Scan for the cell matching the given text and deliver its (X, Y) coordinate at center. 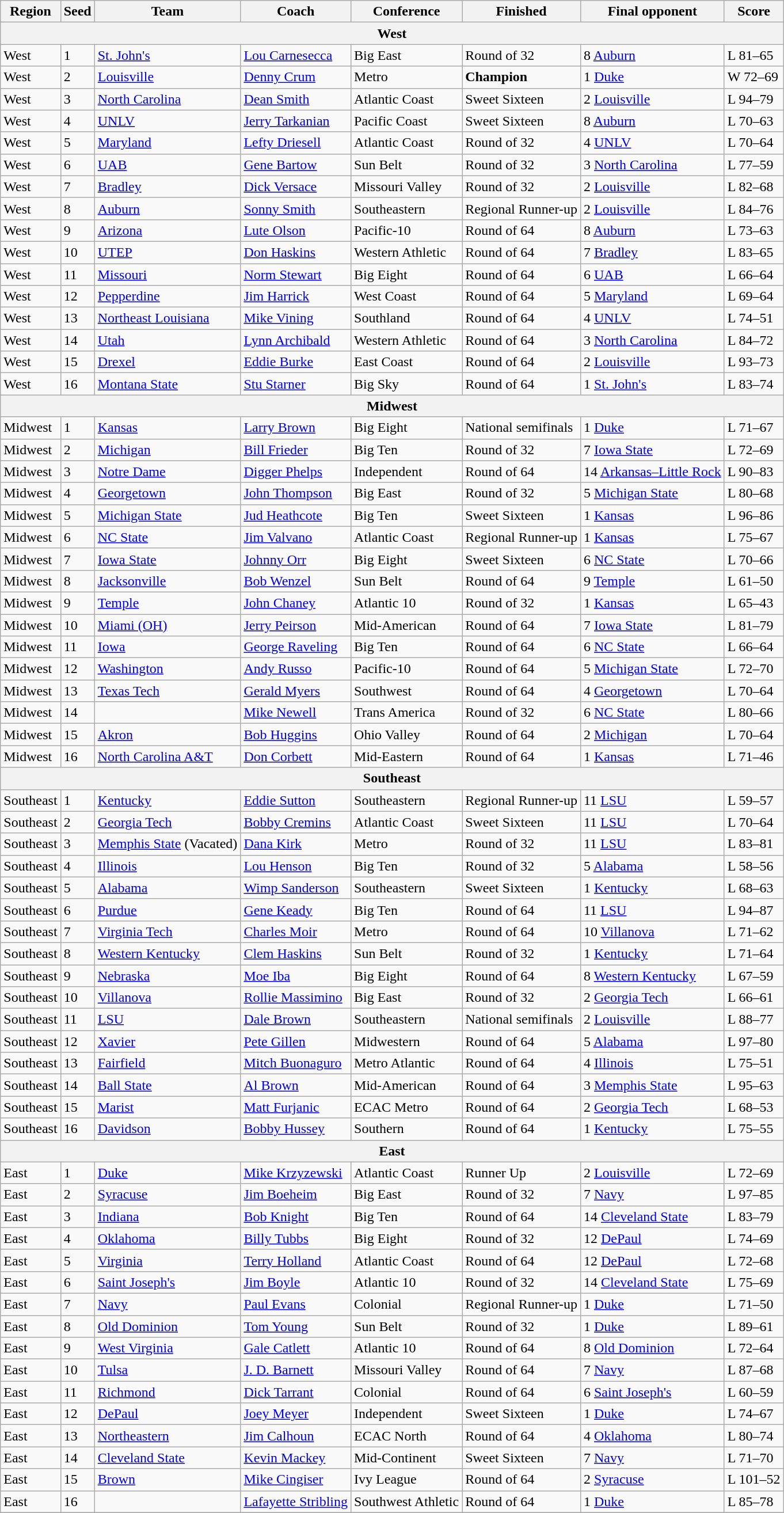
Sonny Smith (296, 208)
Charles Moir (296, 932)
Duke (168, 1173)
Northeastern (168, 1436)
Jacksonville (168, 581)
Syracuse (168, 1195)
L 83–74 (754, 384)
9 Temple (652, 581)
Purdue (168, 910)
Champion (522, 77)
8 Western Kentucky (652, 976)
Georgetown (168, 493)
Dick Tarrant (296, 1392)
L 75–55 (754, 1129)
L 87–68 (754, 1370)
L 80–66 (754, 713)
L 83–65 (754, 252)
Northeast Louisiana (168, 318)
Bobby Hussey (296, 1129)
Akron (168, 735)
L 74–69 (754, 1238)
Jim Valvano (296, 537)
L 59–57 (754, 800)
Tom Young (296, 1326)
Pacific Coast (406, 121)
Jerry Peirson (296, 625)
Joey Meyer (296, 1414)
Navy (168, 1304)
Kevin Mackey (296, 1458)
L 96–86 (754, 515)
L 67–59 (754, 976)
Notre Dame (168, 472)
L 71–67 (754, 428)
Mid-Continent (406, 1458)
6 UAB (652, 275)
Maryland (168, 143)
Missouri (168, 275)
Bob Knight (296, 1217)
Midwestern (406, 1041)
Dana Kirk (296, 844)
Illinois (168, 866)
Iowa (168, 647)
L 83–81 (754, 844)
L 89–61 (754, 1326)
John Thompson (296, 493)
Marist (168, 1107)
L 68–53 (754, 1107)
L 97–80 (754, 1041)
Nebraska (168, 976)
Jim Boyle (296, 1282)
Auburn (168, 208)
L 71–50 (754, 1304)
Gerald Myers (296, 691)
L 85–78 (754, 1501)
Dale Brown (296, 1020)
7 Bradley (652, 252)
John Chaney (296, 603)
George Raveling (296, 647)
Mike Krzyzewski (296, 1173)
Xavier (168, 1041)
L 61–50 (754, 581)
2 Michigan (652, 735)
Richmond (168, 1392)
Ohio Valley (406, 735)
Fairfield (168, 1063)
Gale Catlett (296, 1348)
Big Sky (406, 384)
NC State (168, 537)
Virginia (168, 1260)
L 70–63 (754, 121)
L 93–73 (754, 362)
Oklahoma (168, 1238)
Michigan State (168, 515)
Miami (OH) (168, 625)
Mike Vining (296, 318)
Dean Smith (296, 99)
Bob Wenzel (296, 581)
Bill Frieder (296, 450)
Kentucky (168, 800)
LSU (168, 1020)
4 Georgetown (652, 691)
L 70–66 (754, 559)
Eddie Sutton (296, 800)
Clem Haskins (296, 953)
Mitch Buonaguro (296, 1063)
Brown (168, 1480)
West Virginia (168, 1348)
Conference (406, 12)
L 71–46 (754, 756)
L 97–85 (754, 1195)
Lute Olson (296, 230)
Norm Stewart (296, 275)
Wimp Sanderson (296, 888)
Paul Evans (296, 1304)
Larry Brown (296, 428)
Montana State (168, 384)
Terry Holland (296, 1260)
Saint Joseph's (168, 1282)
W 72–69 (754, 77)
Iowa State (168, 559)
Kansas (168, 428)
Runner Up (522, 1173)
Stu Starner (296, 384)
L 90–83 (754, 472)
L 74–67 (754, 1414)
Score (754, 12)
Lynn Archibald (296, 340)
L 95–63 (754, 1085)
5 Maryland (652, 296)
Jim Calhoun (296, 1436)
UAB (168, 165)
L 94–87 (754, 910)
Southern (406, 1129)
West Coast (406, 296)
Texas Tech (168, 691)
L 74–51 (754, 318)
1 St. John's (652, 384)
Region (31, 12)
L 58–56 (754, 866)
Final opponent (652, 12)
L 81–79 (754, 625)
10 Villanova (652, 932)
L 71–70 (754, 1458)
North Carolina (168, 99)
Al Brown (296, 1085)
Villanova (168, 998)
Eddie Burke (296, 362)
Jud Heathcote (296, 515)
ECAC North (406, 1436)
Drexel (168, 362)
Bobby Cremins (296, 822)
L 72–68 (754, 1260)
Mid-Eastern (406, 756)
East Coast (406, 362)
Michigan (168, 450)
Southland (406, 318)
Digger Phelps (296, 472)
St. John's (168, 55)
Lefty Driesell (296, 143)
Washington (168, 669)
4 Oklahoma (652, 1436)
L 101–52 (754, 1480)
L 80–68 (754, 493)
Southwest (406, 691)
Andy Russo (296, 669)
L 84–72 (754, 340)
Memphis State (Vacated) (168, 844)
L 71–64 (754, 953)
L 82–68 (754, 187)
L 73–63 (754, 230)
UTEP (168, 252)
Bradley (168, 187)
L 69–64 (754, 296)
L 60–59 (754, 1392)
Jim Boeheim (296, 1195)
Trans America (406, 713)
L 75–69 (754, 1282)
Georgia Tech (168, 822)
Johnny Orr (296, 559)
UNLV (168, 121)
L 68–63 (754, 888)
L 72–70 (754, 669)
North Carolina A&T (168, 756)
Louisville (168, 77)
Old Dominion (168, 1326)
Virginia Tech (168, 932)
Mike Cingiser (296, 1480)
Seed (77, 12)
Team (168, 12)
Lou Carnesecca (296, 55)
ECAC Metro (406, 1107)
Bob Huggins (296, 735)
Indiana (168, 1217)
L 75–67 (754, 537)
L 94–79 (754, 99)
Moe Iba (296, 976)
Gene Keady (296, 910)
Gene Bartow (296, 165)
L 77–59 (754, 165)
Temple (168, 603)
DePaul (168, 1414)
Arizona (168, 230)
L 88–77 (754, 1020)
Pepperdine (168, 296)
Utah (168, 340)
Billy Tubbs (296, 1238)
Finished (522, 12)
Jerry Tarkanian (296, 121)
L 84–76 (754, 208)
Tulsa (168, 1370)
2 Syracuse (652, 1480)
L 83–79 (754, 1217)
6 Saint Joseph's (652, 1392)
Don Haskins (296, 252)
8 Old Dominion (652, 1348)
Western Kentucky (168, 953)
Rollie Massimino (296, 998)
Matt Furjanic (296, 1107)
Alabama (168, 888)
L 71–62 (754, 932)
Lou Henson (296, 866)
Don Corbett (296, 756)
L 65–43 (754, 603)
Lafayette Stribling (296, 1501)
14 Arkansas–Little Rock (652, 472)
Coach (296, 12)
Cleveland State (168, 1458)
Ivy League (406, 1480)
Mike Newell (296, 713)
Metro Atlantic (406, 1063)
L 81–65 (754, 55)
Jim Harrick (296, 296)
Davidson (168, 1129)
Southwest Athletic (406, 1501)
L 66–61 (754, 998)
3 Memphis State (652, 1085)
L 80–74 (754, 1436)
L 75–51 (754, 1063)
Ball State (168, 1085)
Denny Crum (296, 77)
L 72–64 (754, 1348)
J. D. Barnett (296, 1370)
Dick Versace (296, 187)
4 Illinois (652, 1063)
Pete Gillen (296, 1041)
